For the text-containing cell, return its midpoint in (x, y) coordinate format. 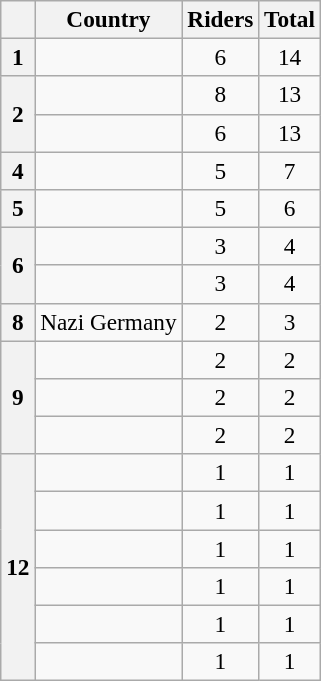
Total (290, 19)
Riders (220, 19)
12 (18, 568)
9 (18, 396)
Country (108, 19)
14 (290, 57)
7 (290, 170)
Nazi Germany (108, 322)
